Return (X, Y) of the center of cell containing provided text 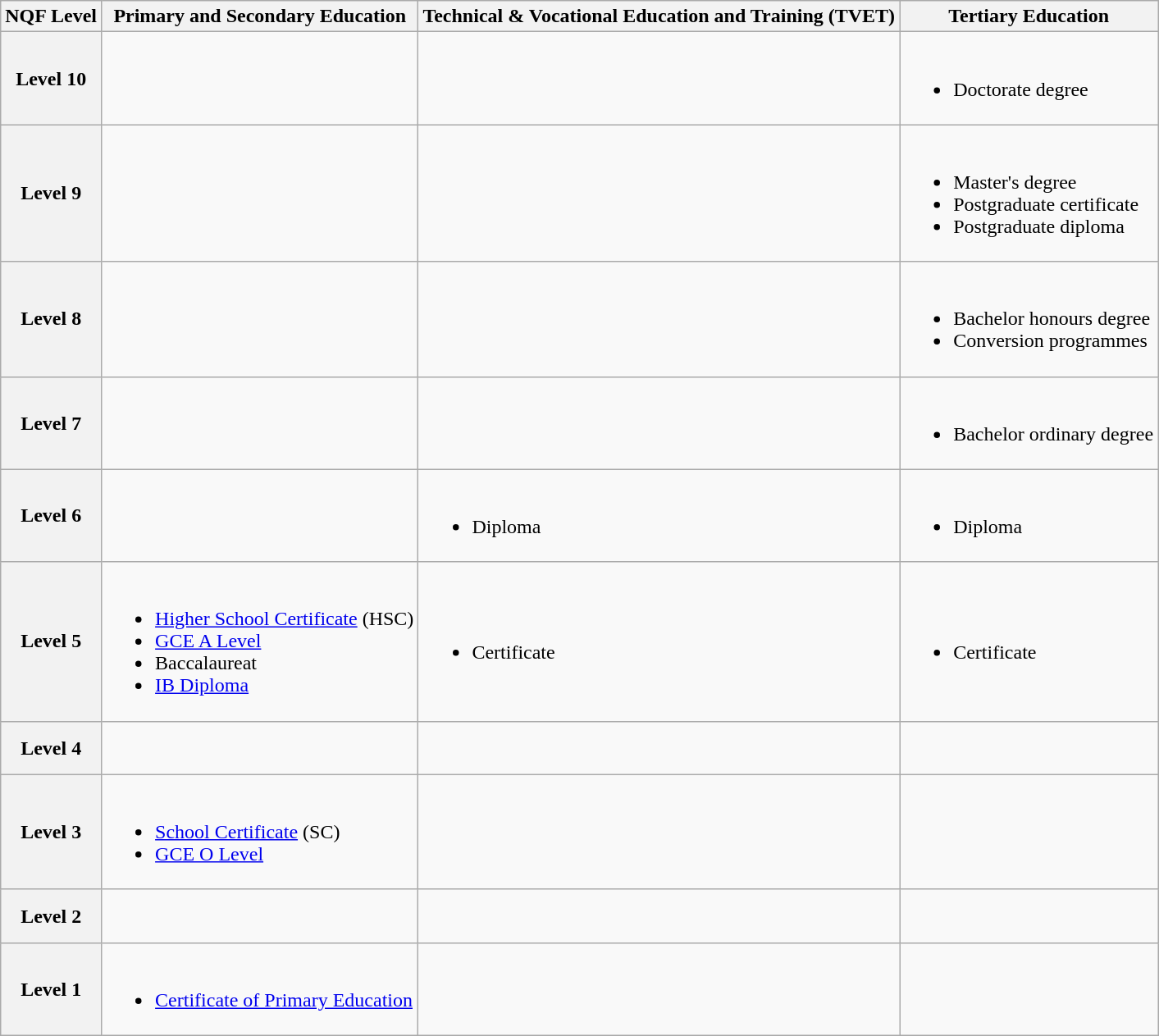
Higher School Certificate (HSC)GCE A LevelBaccalaureatIB Diploma (260, 641)
Level 3 (51, 832)
Bachelor ordinary degree (1029, 423)
Level 2 (51, 915)
NQF Level (51, 16)
Level 1 (51, 989)
Doctorate degree (1029, 79)
Master's degreePostgraduate certificatePostgraduate diploma (1029, 194)
Primary and Secondary Education (260, 16)
Level 7 (51, 423)
Level 4 (51, 748)
Level 6 (51, 515)
Level 8 (51, 319)
Level 10 (51, 79)
Tertiary Education (1029, 16)
School Certificate (SC)GCE O Level (260, 832)
Bachelor honours degreeConversion programmes (1029, 319)
Certificate of Primary Education (260, 989)
Level 9 (51, 194)
Level 5 (51, 641)
Technical & Vocational Education and Training (TVET) (659, 16)
